Output the (x, y) coordinate of the center of the cell containing the given text.  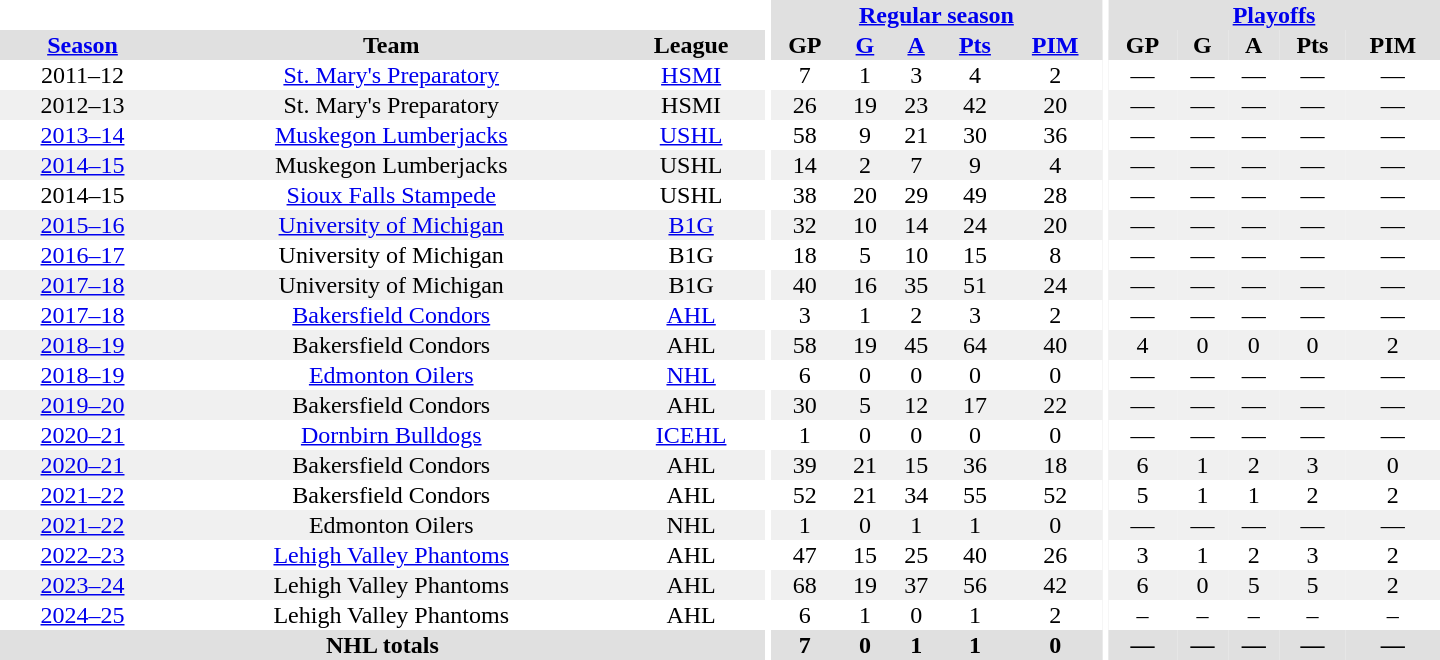
23 (916, 105)
35 (916, 285)
Season (82, 45)
Sioux Falls Stampede (391, 195)
51 (975, 285)
ICEHL (690, 435)
28 (1055, 195)
2023–24 (82, 585)
2022–23 (82, 555)
49 (975, 195)
8 (1055, 255)
38 (804, 195)
12 (916, 405)
25 (916, 555)
37 (916, 585)
68 (804, 585)
22 (1055, 405)
56 (975, 585)
2015–16 (82, 225)
2011–12 (82, 75)
2019–20 (82, 405)
2024–25 (82, 615)
47 (804, 555)
45 (916, 345)
39 (804, 465)
16 (864, 285)
2012–13 (82, 105)
League (690, 45)
34 (916, 495)
55 (975, 495)
Dornbirn Bulldogs (391, 435)
29 (916, 195)
Playoffs (1274, 15)
Team (391, 45)
2016–17 (82, 255)
17 (975, 405)
32 (804, 225)
2013–14 (82, 135)
64 (975, 345)
NHL totals (382, 645)
Regular season (936, 15)
